For the text-containing cell, return its midpoint in (X, Y) coordinate format. 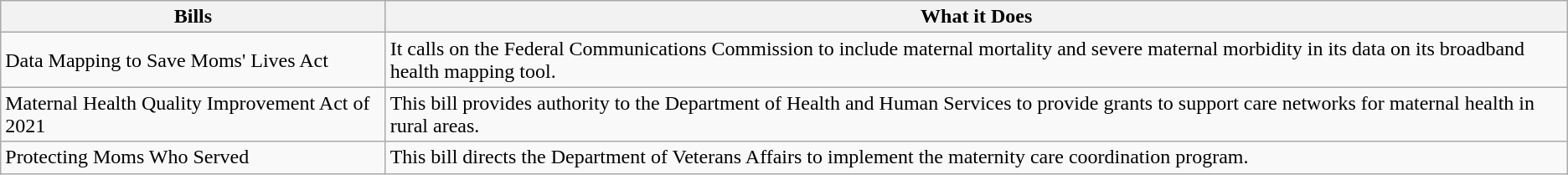
Maternal Health Quality Improvement Act of 2021 (193, 114)
Protecting Moms Who Served (193, 157)
This bill directs the Department of Veterans Affairs to implement the maternity care coordination program. (977, 157)
Bills (193, 17)
What it Does (977, 17)
Data Mapping to Save Moms' Lives Act (193, 60)
